Extract the (x, y) coordinate from the center of the cell holding the provided text.  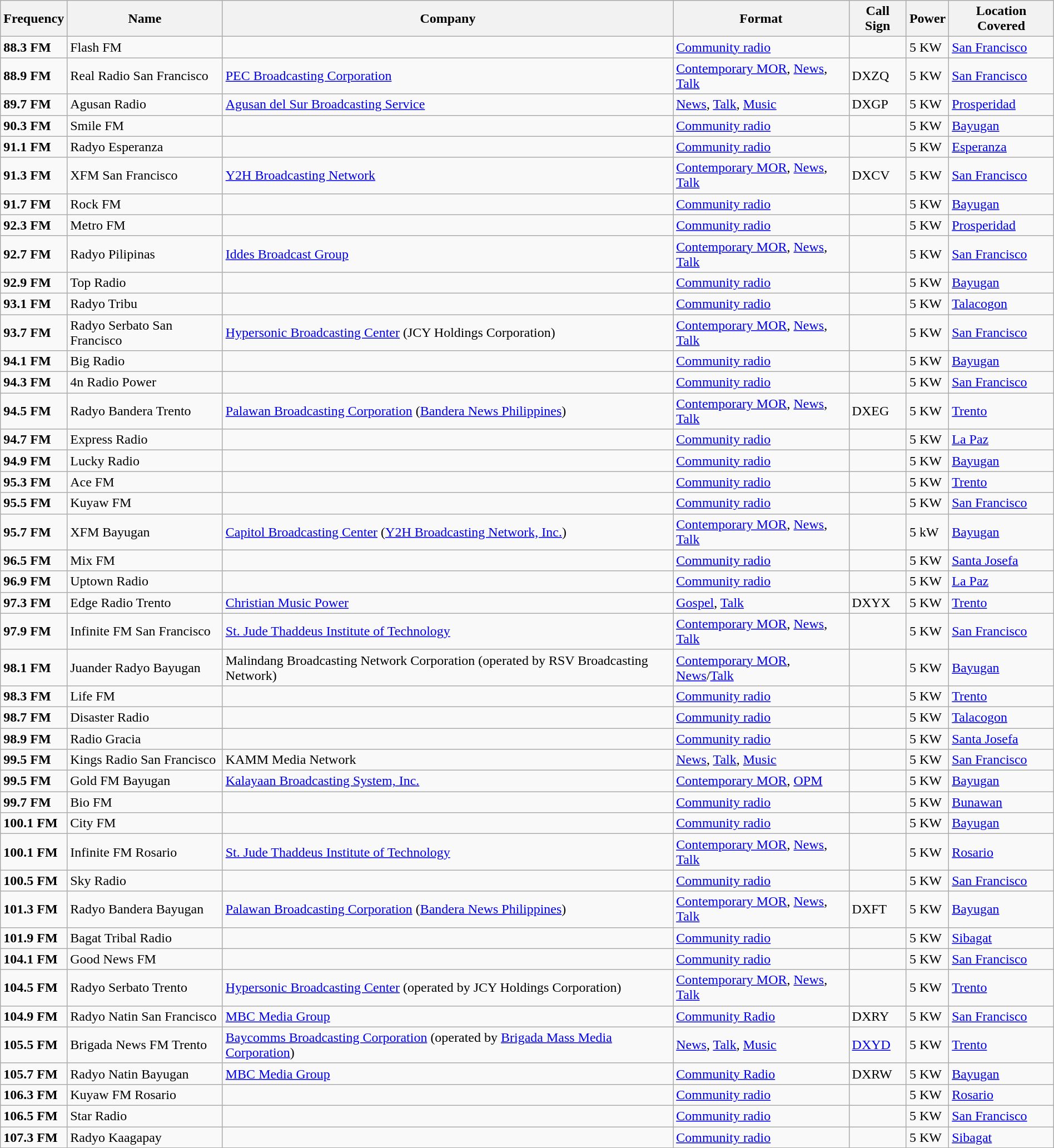
Radyo Bandera Bayugan (145, 910)
98.9 FM (34, 739)
98.1 FM (34, 667)
Uptown Radio (145, 582)
95.5 FM (34, 503)
Good News FM (145, 959)
101.3 FM (34, 910)
Format (761, 19)
Kalayaan Broadcasting System, Inc. (448, 781)
94.5 FM (34, 411)
105.7 FM (34, 1074)
Baycomms Broadcasting Corporation (operated by Brigada Mass Media Corporation) (448, 1045)
97.9 FM (34, 632)
92.3 FM (34, 225)
101.9 FM (34, 938)
DXYD (877, 1045)
Flash FM (145, 47)
93.1 FM (34, 304)
Kuyaw FM Rosario (145, 1095)
Star Radio (145, 1116)
DXRY (877, 1016)
Brigada News FM Trento (145, 1045)
Name (145, 19)
106.3 FM (34, 1095)
Radyo Kaagapay (145, 1137)
98.3 FM (34, 696)
94.9 FM (34, 461)
88.3 FM (34, 47)
Radyo Esperanza (145, 147)
Top Radio (145, 282)
Hypersonic Broadcasting Center (JCY Holdings Corporation) (448, 332)
Hypersonic Broadcasting Center (operated by JCY Holdings Corporation) (448, 987)
95.7 FM (34, 531)
Call Sign (877, 19)
Ace FM (145, 482)
Radyo Pilipinas (145, 254)
95.3 FM (34, 482)
91.3 FM (34, 176)
Big Radio (145, 361)
DXZQ (877, 76)
Smile FM (145, 126)
104.1 FM (34, 959)
Frequency (34, 19)
DXFT (877, 910)
Disaster Radio (145, 717)
94.1 FM (34, 361)
Esperanza (1002, 147)
91.7 FM (34, 204)
Agusan Radio (145, 105)
4n Radio Power (145, 382)
98.7 FM (34, 717)
Bunawan (1002, 802)
DXYX (877, 603)
XFM Bayugan (145, 531)
Mix FM (145, 560)
DXCV (877, 176)
89.7 FM (34, 105)
104.9 FM (34, 1016)
Power (927, 19)
104.5 FM (34, 987)
Express Radio (145, 440)
94.3 FM (34, 382)
Sky Radio (145, 881)
Gospel, Talk (761, 603)
Lucky Radio (145, 461)
Radyo Bandera Trento (145, 411)
Contemporary MOR, News/Talk (761, 667)
Radyo Serbato San Francisco (145, 332)
Radyo Serbato Trento (145, 987)
Bio FM (145, 802)
Kings Radio San Francisco (145, 760)
Radyo Natin San Francisco (145, 1016)
Radyo Tribu (145, 304)
97.3 FM (34, 603)
100.5 FM (34, 881)
106.5 FM (34, 1116)
5 kW (927, 531)
Real Radio San Francisco (145, 76)
Radio Gracia (145, 739)
Kuyaw FM (145, 503)
91.1 FM (34, 147)
107.3 FM (34, 1137)
Life FM (145, 696)
Bagat Tribal Radio (145, 938)
88.9 FM (34, 76)
Christian Music Power (448, 603)
PEC Broadcasting Corporation (448, 76)
93.7 FM (34, 332)
Location Covered (1002, 19)
DXRW (877, 1074)
Malindang Broadcasting Network Corporation (operated by RSV Broadcasting Network) (448, 667)
Juander Radyo Bayugan (145, 667)
City FM (145, 823)
Metro FM (145, 225)
105.5 FM (34, 1045)
Infinite FM San Francisco (145, 632)
Company (448, 19)
Contemporary MOR, OPM (761, 781)
Infinite FM Rosario (145, 852)
96.5 FM (34, 560)
Agusan del Sur Broadcasting Service (448, 105)
Iddes Broadcast Group (448, 254)
Gold FM Bayugan (145, 781)
DXEG (877, 411)
XFM San Francisco (145, 176)
KAMM Media Network (448, 760)
Y2H Broadcasting Network (448, 176)
96.9 FM (34, 582)
94.7 FM (34, 440)
Edge Radio Trento (145, 603)
Rock FM (145, 204)
92.9 FM (34, 282)
DXGP (877, 105)
Capitol Broadcasting Center (Y2H Broadcasting Network, Inc.) (448, 531)
Radyo Natin Bayugan (145, 1074)
90.3 FM (34, 126)
99.7 FM (34, 802)
92.7 FM (34, 254)
